For the text-containing cell, return its midpoint in (x, y) coordinate format. 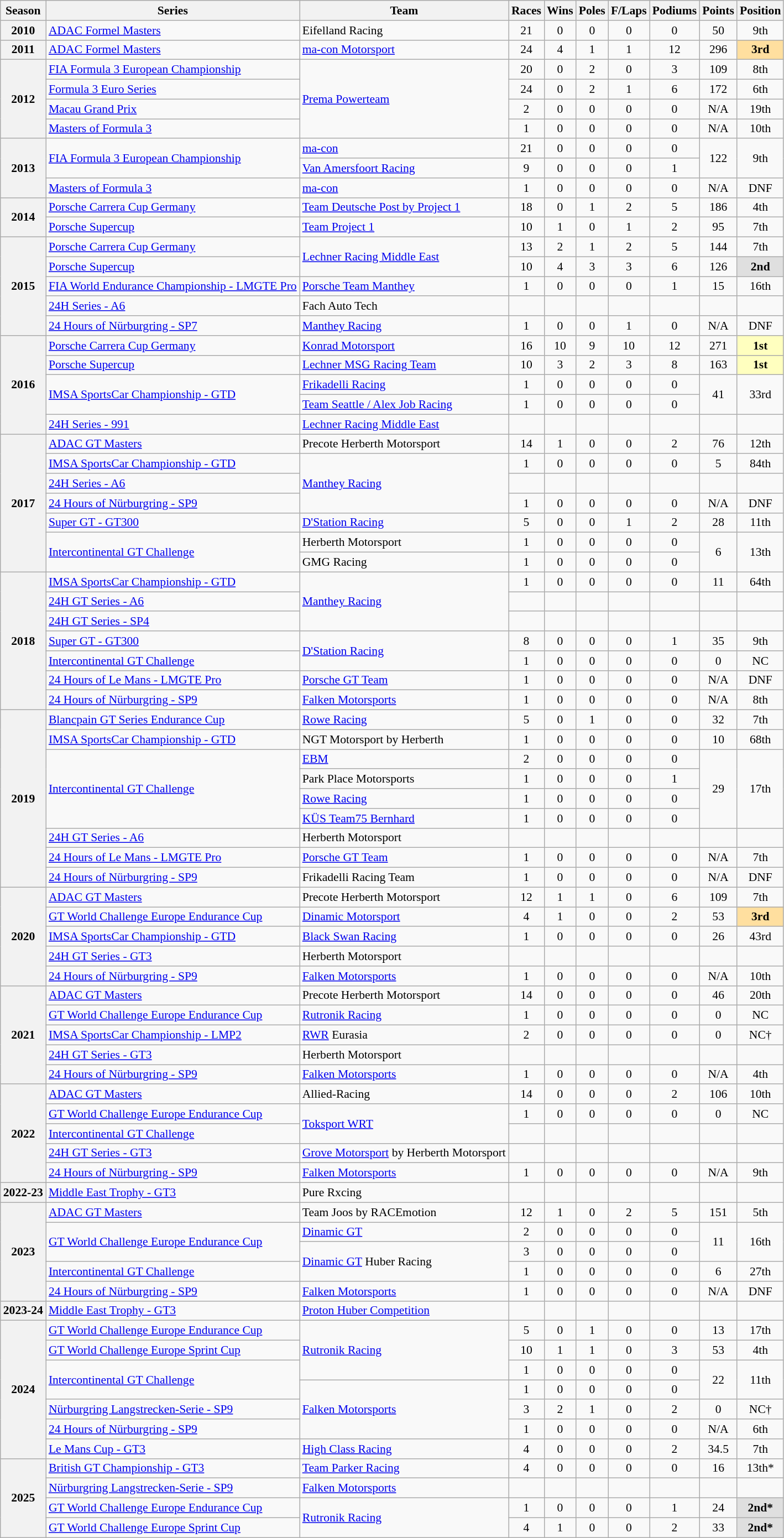
Lechner MSG Racing Team (404, 365)
22 (718, 1379)
46 (718, 995)
High Class Racing (404, 1449)
95 (718, 227)
13th (760, 552)
24H Series - 991 (173, 424)
122 (718, 158)
RWR Eurasia (404, 1035)
126 (718, 267)
2025 (23, 1498)
2019 (23, 799)
13th* (760, 1468)
2017 (23, 503)
2022-23 (23, 1193)
GMG Racing (404, 562)
50 (718, 30)
Allied-Racing (404, 1094)
EBM (404, 759)
2nd (760, 267)
Pure Rxcing (404, 1193)
Series (173, 11)
34.5 (718, 1449)
29 (718, 789)
ma-con Motorsport (404, 50)
Dinamic GT (404, 1232)
Team Deutsche Post by Project 1 (404, 207)
76 (718, 444)
33rd (760, 395)
12th (760, 444)
F/Laps (629, 11)
24 Hours of Nürburgring - SP7 (173, 326)
Le Mans Cup - GT3 (173, 1449)
163 (718, 365)
27th (760, 1271)
43rd (760, 937)
Black Swan Racing (404, 937)
2011 (23, 50)
Prema Powerteam (404, 99)
33 (718, 1527)
Frikadelli Racing (404, 385)
Macau Grand Prix (173, 109)
106 (718, 1094)
Fach Auto Tech (404, 306)
64th (760, 582)
35 (718, 641)
20th (760, 995)
Podiums (675, 11)
2014 (23, 217)
2022 (23, 1134)
15 (718, 286)
Toksport WRT (404, 1124)
2010 (23, 30)
Grove Motorsport by Herberth Motorsport (404, 1153)
British GT Championship - GT3 (173, 1468)
Races (526, 11)
2023-24 (23, 1311)
Porsche Team Manthey (404, 286)
28 (718, 523)
Park Place Motorsports (404, 779)
2012 (23, 99)
Team (404, 11)
32 (718, 720)
2013 (23, 168)
Poles (592, 11)
2016 (23, 385)
FIA World Endurance Championship - LMGTE Pro (173, 286)
84th (760, 464)
Season (23, 11)
2015 (23, 286)
18 (526, 207)
Konrad Motorsport (404, 346)
172 (718, 90)
271 (718, 346)
Dinamic Motorsport (404, 917)
Dinamic GT Huber Racing (404, 1262)
NGT Motorsport by Herberth (404, 739)
Team Parker Racing (404, 1468)
296 (718, 50)
Wins (560, 11)
Team Project 1 (404, 227)
2020 (23, 936)
41 (718, 395)
Proton Huber Competition (404, 1311)
Team Seattle / Alex Job Racing (404, 405)
Position (760, 11)
2021 (23, 1035)
5th (760, 1212)
19th (760, 109)
24H GT Series - SP4 (173, 622)
KÜS Team75 Bernhard (404, 818)
IMSA SportsCar Championship - LMP2 (173, 1035)
2018 (23, 640)
151 (718, 1212)
2024 (23, 1389)
Van Amersfoort Racing (404, 168)
186 (718, 207)
Formula 3 Euro Series (173, 90)
Team Joos by RACEmotion (404, 1212)
Frikadelli Racing Team (404, 878)
2023 (23, 1252)
Blancpain GT Series Endurance Cup (173, 720)
26 (718, 937)
Points (718, 11)
144 (718, 247)
20 (526, 70)
68th (760, 739)
Eifelland Racing (404, 30)
